From the cell containing the given text, extract its center point as (x, y) coordinate. 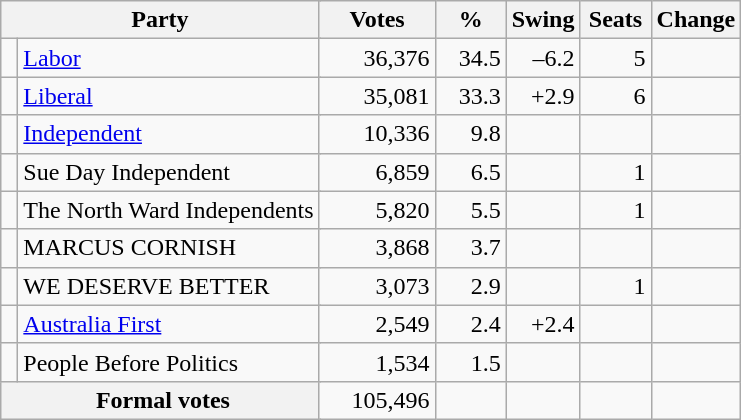
6 (616, 96)
36,376 (377, 58)
105,496 (377, 400)
Swing (543, 20)
9.8 (470, 134)
6,859 (377, 172)
2.4 (470, 324)
1.5 (470, 362)
Liberal (168, 96)
–6.2 (543, 58)
10,336 (377, 134)
33.3 (470, 96)
% (470, 20)
6.5 (470, 172)
Independent (168, 134)
34.5 (470, 58)
5.5 (470, 210)
The North Ward Independents (168, 210)
MARCUS CORNISH (168, 248)
Formal votes (160, 400)
3,073 (377, 286)
2.9 (470, 286)
1,534 (377, 362)
3,868 (377, 248)
Change (696, 20)
Votes (377, 20)
2,549 (377, 324)
35,081 (377, 96)
Seats (616, 20)
Sue Day Independent (168, 172)
5 (616, 58)
3.7 (470, 248)
5,820 (377, 210)
WE DESERVE BETTER (168, 286)
+2.9 (543, 96)
Australia First (168, 324)
People Before Politics (168, 362)
Party (160, 20)
Labor (168, 58)
+2.4 (543, 324)
